Detect which cell encompasses the target text, then output its [x, y] center coordinate. 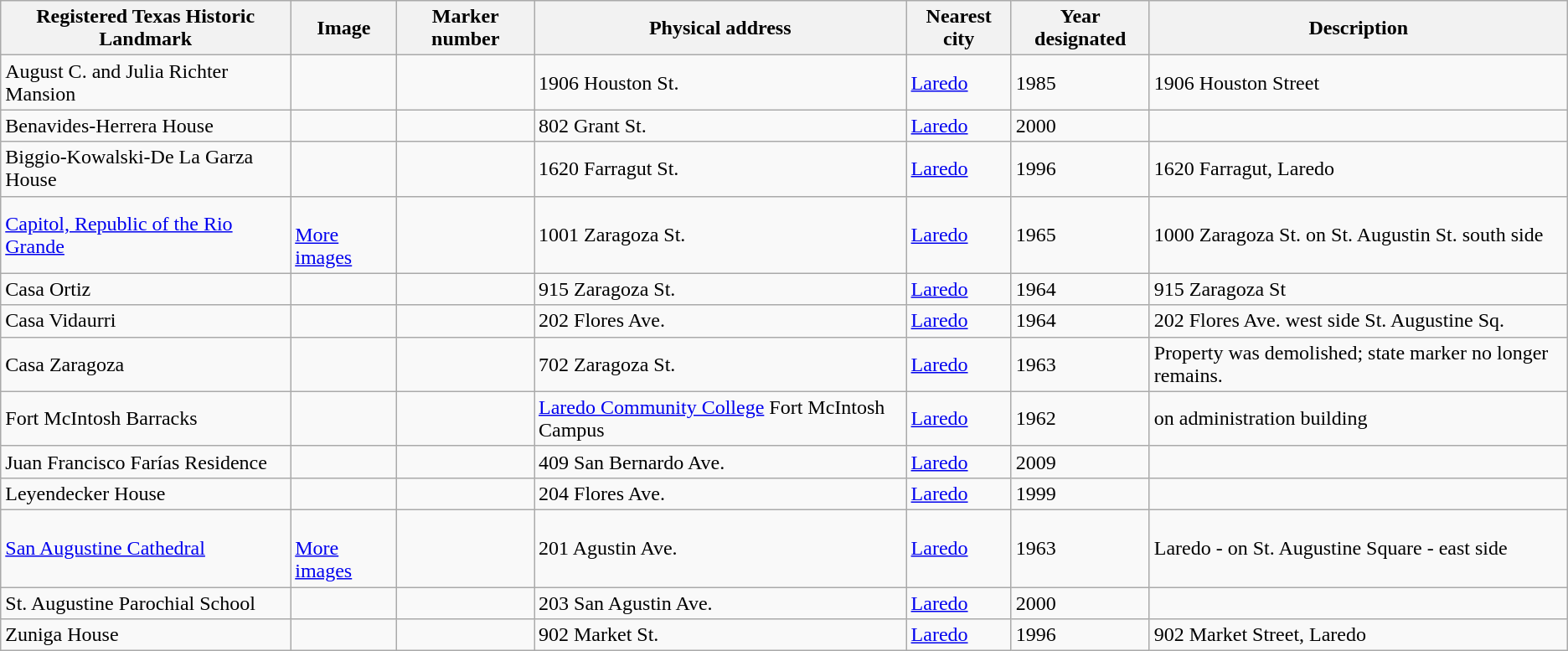
915 Zaragoza St. [720, 289]
1001 Zaragoza St. [720, 235]
Casa Vidaurri [146, 321]
Capitol, Republic of the Rio Grande [146, 235]
202 Flores Ave. [720, 321]
1620 Farragut, Laredo [1359, 169]
Laredo Community College Fort McIntosh Campus [720, 419]
1999 [1081, 493]
1906 Houston St. [720, 82]
702 Zaragoza St. [720, 364]
902 Market Street, Laredo [1359, 635]
Benavides-Herrera House [146, 126]
August C. and Julia Richter Mansion [146, 82]
1985 [1081, 82]
Juan Francisco Farías Residence [146, 462]
201 Agustin Ave. [720, 548]
Marker number [466, 28]
on administration building [1359, 419]
Registered Texas Historic Landmark [146, 28]
Image [343, 28]
1965 [1081, 235]
1620 Farragut St. [720, 169]
Physical address [720, 28]
Casa Ortiz [146, 289]
Zuniga House [146, 635]
Leyendecker House [146, 493]
Laredo - on St. Augustine Square - east side [1359, 548]
1000 Zaragoza St. on St. Augustin St. south side [1359, 235]
902 Market St. [720, 635]
San Augustine Cathedral [146, 548]
203 San Agustin Ave. [720, 602]
409 San Bernardo Ave. [720, 462]
Fort McIntosh Barracks [146, 419]
Casa Zaragoza [146, 364]
Description [1359, 28]
802 Grant St. [720, 126]
915 Zaragoza St [1359, 289]
1962 [1081, 419]
St. Augustine Parochial School [146, 602]
Biggio-Kowalski-De La Garza House [146, 169]
204 Flores Ave. [720, 493]
Nearest city [958, 28]
1906 Houston Street [1359, 82]
202 Flores Ave. west side St. Augustine Sq. [1359, 321]
2009 [1081, 462]
Year designated [1081, 28]
Property was demolished; state marker no longer remains. [1359, 364]
